Capture the cell that displays the provided text and extract its [X, Y] central coordinate. 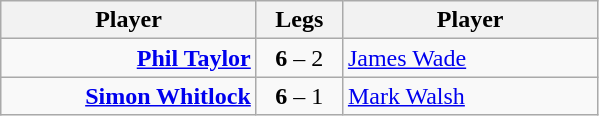
Simon Whitlock [129, 96]
Mark Walsh [470, 96]
6 – 2 [299, 58]
Legs [299, 20]
Phil Taylor [129, 58]
James Wade [470, 58]
6 – 1 [299, 96]
